Determine the [x, y] coordinate at the center of the cell enclosing the given text.  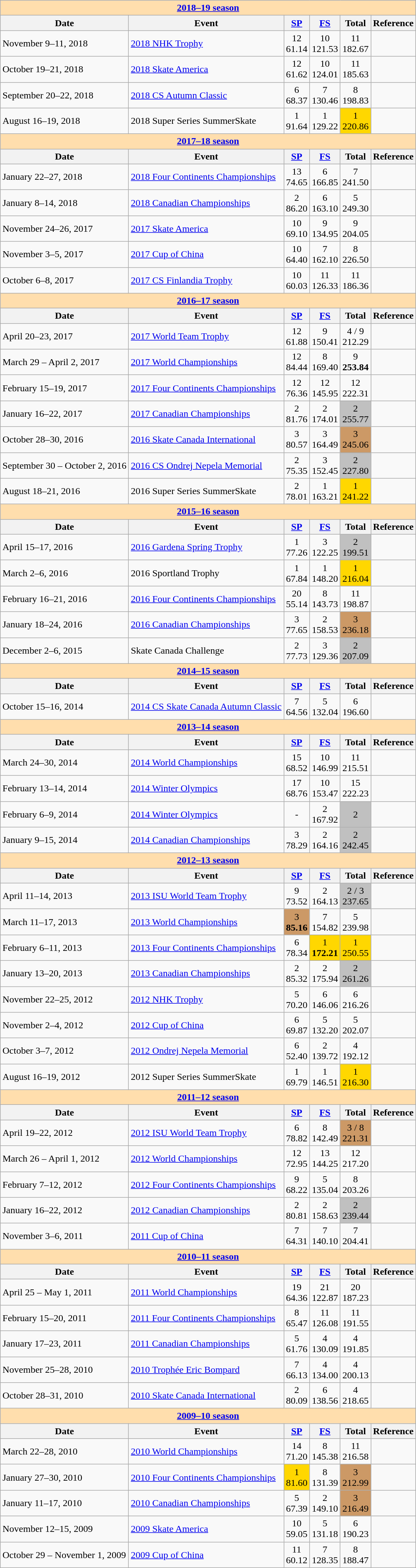
9 150.41 [325, 337]
2 167.92 [325, 814]
March 26 – April 1, 2012 [64, 1159]
3 216.49 [355, 1503]
2011–12 season [208, 1097]
October 28–31, 2010 [64, 1395]
6 52.40 [296, 1051]
11 186.36 [355, 280]
2018 CS Autumn Classic [206, 95]
March 22–28, 2010 [64, 1452]
3 122.25 [325, 547]
2010–11 season [208, 1256]
2018 Canadian Championships [206, 202]
February 7–12, 2012 [64, 1184]
8 142.49 [325, 1133]
April 25 – May 1, 2011 [64, 1292]
13 144.25 [325, 1159]
January 17–23, 2011 [64, 1344]
1 250.55 [355, 948]
March 29 – April 2, 2017 [64, 362]
4 192.12 [355, 1051]
February 6–11, 2013 [64, 948]
4 218.65 [355, 1395]
14 71.20 [296, 1452]
August 16–19, 2012 [64, 1077]
September 20–22, 2018 [64, 95]
2010 Canadian Championships [206, 1503]
8 198.83 [355, 95]
17 68.76 [296, 788]
2012 NHK Trophy [206, 999]
2010 Skate Canada International [206, 1395]
October 28–30, 2016 [64, 440]
2010 Four Continents Championships [206, 1477]
2 86.20 [296, 202]
5 239.98 [355, 922]
2 80.81 [296, 1210]
3 / 8 221.31 [355, 1133]
2018 Super Series SummerSkate [206, 121]
2015–16 season [208, 512]
7 64.31 [296, 1236]
September 30 – October 2, 2016 [64, 465]
7 241.50 [355, 177]
2 80.09 [296, 1395]
2 158.53 [325, 625]
8 131.39 [325, 1477]
1 216.04 [355, 573]
12 217.20 [355, 1159]
- [296, 814]
6 166.85 [325, 177]
7 154.82 [325, 922]
11 215.51 [355, 763]
2010 Trophée Eric Bompard [206, 1369]
2012–13 season [208, 860]
2009 Skate America [206, 1529]
2 227.80 [355, 465]
9 204.05 [355, 229]
8 145.38 [325, 1452]
August 16–19, 2018 [64, 121]
3 164.49 [325, 440]
20 187.23 [355, 1292]
November 12–15, 2009 [64, 1529]
3 85.16 [296, 922]
1 77.26 [296, 547]
3 245.06 [355, 440]
5 132.04 [325, 706]
2 75.35 [296, 465]
12 145.95 [325, 388]
2 158.63 [325, 1210]
2012 Canadian Championships [206, 1210]
2014–15 season [208, 671]
2013 ISU World Team Trophy [206, 896]
October 3–7, 2012 [64, 1051]
2016 Skate Canada International [206, 440]
1 146.51 [325, 1077]
1 81.60 [296, 1477]
5 67.39 [296, 1503]
2 174.01 [325, 414]
2012 Cup of China [206, 1025]
6 196.60 [355, 706]
2 175.94 [325, 973]
5 135.04 [325, 1184]
2 78.01 [296, 491]
12 61.14 [296, 44]
12 61.62 [296, 69]
6 216.26 [355, 999]
February 15–19, 2017 [64, 388]
4 200.13 [355, 1369]
1 216.30 [355, 1077]
February 15–20, 2011 [64, 1318]
2012 Super Series SummerSkate [206, 1077]
2 164.16 [325, 840]
8 188.47 [355, 1555]
6 78.34 [296, 948]
2 77.73 [296, 650]
10 153.47 [325, 788]
November 22–25, 2012 [64, 999]
August 18–21, 2016 [64, 491]
11 185.63 [355, 69]
November 3–5, 2017 [64, 254]
2011 Canadian Championships [206, 1344]
10 59.05 [296, 1529]
2 239.44 [355, 1210]
20 55.14 [296, 598]
4 / 9 212.29 [355, 337]
9 134.95 [325, 229]
7 140.10 [325, 1236]
2013 Four Continents Championships [206, 948]
2 261.26 [355, 973]
April 11–14, 2013 [64, 896]
9 253.84 [355, 362]
March 24–30, 2014 [64, 763]
2012 Ondrej Nepela Memorial [206, 1051]
2016 Four Continents Championships [206, 598]
2009–10 season [208, 1416]
October 15–16, 2014 [64, 706]
October 6–8, 2017 [64, 280]
2016 CS Ondrej Nepela Memorial [206, 465]
9 68.22 [296, 1184]
2017 Canadian Championships [206, 414]
1 69.79 [296, 1077]
7 162.10 [325, 254]
2017 World Team Trophy [206, 337]
January 16–22, 2017 [64, 414]
January 11–17, 2010 [64, 1503]
7 130.46 [325, 95]
6 190.23 [355, 1529]
7 64.56 [296, 706]
12 84.44 [296, 362]
January 8–14, 2018 [64, 202]
6 138.56 [325, 1395]
2010 World Championships [206, 1452]
15 222.23 [355, 788]
October 19–21, 2018 [64, 69]
November 9–11, 2018 [64, 44]
11 126.33 [325, 280]
11 60.12 [296, 1555]
5 70.20 [296, 999]
5 132.20 [325, 1025]
2 207.09 [355, 650]
11 182.67 [355, 44]
2 81.76 [296, 414]
8 169.40 [325, 362]
5 249.30 [355, 202]
2017 CS Finlandia Trophy [206, 280]
November 2–4, 2012 [64, 1025]
January 16–22, 2012 [64, 1210]
2017–18 season [208, 141]
12 72.95 [296, 1159]
2 164.13 [325, 896]
January 9–15, 2014 [64, 840]
6 78.82 [296, 1133]
2012 World Championships [206, 1159]
2018 NHK Trophy [206, 44]
7 66.13 [296, 1369]
5 131.18 [325, 1529]
2016–17 season [208, 301]
2 255.77 [355, 414]
4 134.00 [325, 1369]
March 2–6, 2016 [64, 573]
February 13–14, 2014 [64, 788]
2017 Skate America [206, 229]
Skate Canada Challenge [206, 650]
2018 Skate America [206, 69]
1 241.22 [355, 491]
November 24–26, 2017 [64, 229]
2014 CS Skate Canada Autumn Classic [206, 706]
6 146.06 [325, 999]
10 121.53 [325, 44]
2018 Four Continents Championships [206, 177]
2 85.32 [296, 973]
8 143.73 [325, 598]
2013 World Championships [206, 922]
2012 Four Continents Championships [206, 1184]
9 73.52 [296, 896]
6 163.10 [325, 202]
1 91.64 [296, 121]
April 15–17, 2016 [64, 547]
7 128.35 [325, 1555]
4 191.85 [355, 1344]
2009 Cup of China [206, 1555]
3 236.18 [355, 625]
11 126.08 [325, 1318]
2012 ISU World Team Trophy [206, 1133]
8 226.50 [355, 254]
3 129.36 [325, 650]
2011 Cup of China [206, 1236]
10 60.03 [296, 280]
2016 Canadian Championships [206, 625]
12 222.31 [355, 388]
February 16–21, 2016 [64, 598]
2014 World Championships [206, 763]
12 61.88 [296, 337]
10 146.99 [325, 763]
2016 Gardena Spring Trophy [206, 547]
January 22–27, 2018 [64, 177]
March 11–17, 2013 [64, 922]
2017 Cup of China [206, 254]
2016 Super Series SummerSkate [206, 491]
2 [355, 814]
13 74.65 [296, 177]
December 2–6, 2015 [64, 650]
November 3–6, 2011 [64, 1236]
January 13–20, 2013 [64, 973]
19 64.36 [296, 1292]
5 61.76 [296, 1344]
1 163.21 [325, 491]
10 69.10 [296, 229]
3 212.99 [355, 1477]
February 6–9, 2014 [64, 814]
November 25–28, 2010 [64, 1369]
1 129.22 [325, 121]
1 220.86 [355, 121]
2017 World Championships [206, 362]
11 216.58 [355, 1452]
8 203.26 [355, 1184]
2 / 3 237.65 [355, 896]
2014 Canadian Championships [206, 840]
1 67.84 [296, 573]
3 152.45 [325, 465]
2013 Canadian Championships [206, 973]
21 122.87 [325, 1292]
2 199.51 [355, 547]
5 202.07 [355, 1025]
8 65.47 [296, 1318]
10 64.40 [296, 254]
April 19–22, 2012 [64, 1133]
2018–19 season [208, 8]
October 29 – November 1, 2009 [64, 1555]
3 78.29 [296, 840]
1 172.21 [325, 948]
7 204.41 [355, 1236]
4 130.09 [325, 1344]
April 20–23, 2017 [64, 337]
3 80.57 [296, 440]
11 198.87 [355, 598]
6 68.37 [296, 95]
2017 Four Continents Championships [206, 388]
3 77.65 [296, 625]
11 191.55 [355, 1318]
6 69.87 [296, 1025]
1 148.20 [325, 573]
10 124.01 [325, 69]
2 149.10 [325, 1503]
12 76.36 [296, 388]
15 68.52 [296, 763]
2016 Sportland Trophy [206, 573]
January 27–30, 2010 [64, 1477]
2011 World Championships [206, 1292]
2 242.45 [355, 840]
January 18–24, 2016 [64, 625]
2 139.72 [325, 1051]
2013–14 season [208, 727]
2011 Four Continents Championships [206, 1318]
